Find where the given text appears and provide that cell's center as (x, y) coordinate. 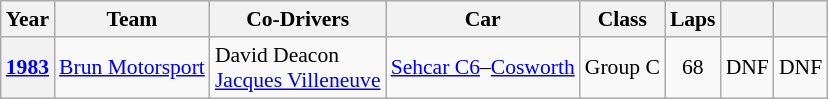
Co-Drivers (298, 19)
Year (28, 19)
David Deacon Jacques Villeneuve (298, 68)
Group C (622, 68)
68 (693, 68)
Laps (693, 19)
Class (622, 19)
1983 (28, 68)
Brun Motorsport (132, 68)
Sehcar C6–Cosworth (483, 68)
Car (483, 19)
Team (132, 19)
